Identify which cell holds the provided text, then report its (X, Y) central coordinate. 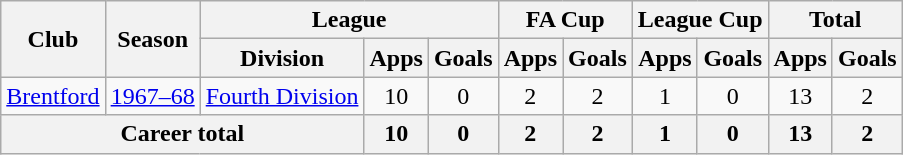
FA Cup (565, 20)
Brentford (53, 96)
Club (53, 39)
Fourth Division (282, 96)
League Cup (700, 20)
League (349, 20)
Career total (182, 134)
Season (152, 39)
Total (835, 20)
Division (282, 58)
1967–68 (152, 96)
